Provide the (x, y) coordinate of the cell's center where the given text is located.  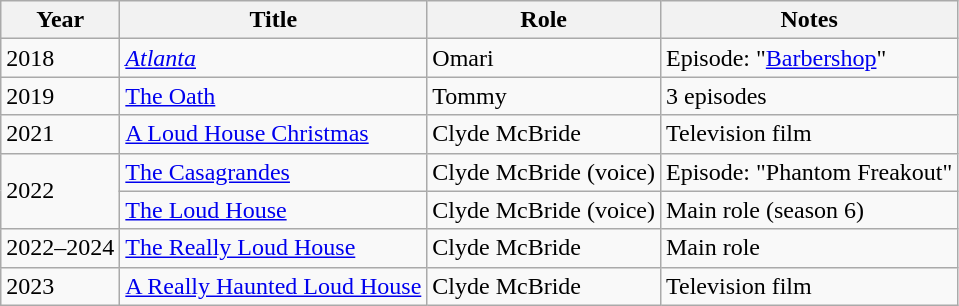
Atlanta (274, 58)
A Loud House Christmas (274, 134)
A Really Haunted Loud House (274, 286)
The Really Loud House (274, 248)
Year (60, 20)
Main role (808, 248)
The Oath (274, 96)
Main role (season 6) (808, 210)
2022–2024 (60, 248)
Role (544, 20)
Omari (544, 58)
2021 (60, 134)
2023 (60, 286)
Episode: "Barbershop" (808, 58)
2019 (60, 96)
3 episodes (808, 96)
2022 (60, 191)
Notes (808, 20)
The Casagrandes (274, 172)
Episode: "Phantom Freakout" (808, 172)
2018 (60, 58)
The Loud House (274, 210)
Tommy (544, 96)
Title (274, 20)
